Locate the cell with the specified text and output its (x, y) center coordinate. 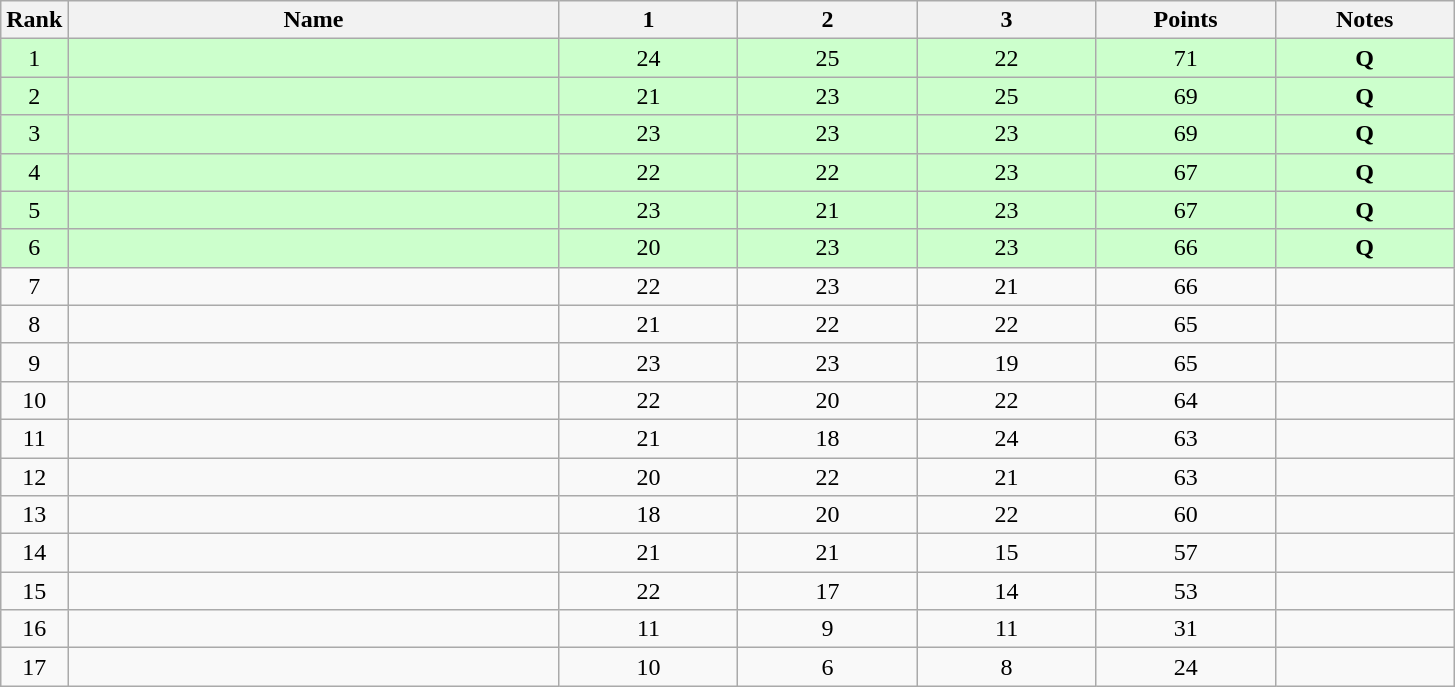
5 (34, 210)
31 (1186, 629)
12 (34, 477)
13 (34, 515)
64 (1186, 400)
16 (34, 629)
Rank (34, 20)
60 (1186, 515)
4 (34, 172)
53 (1186, 591)
Points (1186, 20)
19 (1006, 362)
Name (314, 20)
Notes (1364, 20)
71 (1186, 58)
7 (34, 286)
57 (1186, 553)
